Capture the cell that displays the provided text and extract its (x, y) central coordinate. 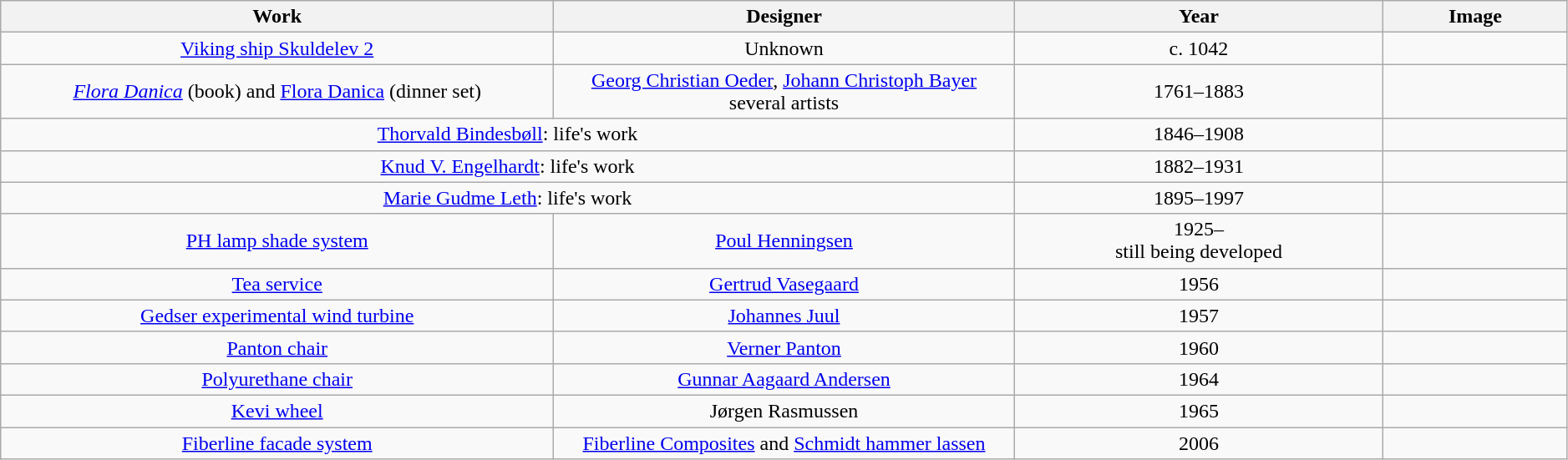
Viking ship Skuldelev 2 (277, 48)
1761–1883 (1198, 92)
Johannes Juul (784, 316)
Knud V. Engelhardt: life's work (508, 166)
Poul Henningsen (784, 240)
2006 (1198, 443)
Gunnar Aagaard Andersen (784, 379)
Kevi wheel (277, 411)
c. 1042 (1198, 48)
Thorvald Bindesbøll: life's work (508, 134)
Gertrud Vasegaard (784, 284)
Jørgen Rasmussen (784, 411)
1882–1931 (1198, 166)
Year (1198, 17)
1846–1908 (1198, 134)
Work (277, 17)
1925–still being developed (1198, 240)
Tea service (277, 284)
PH lamp shade system (277, 240)
Designer (784, 17)
Georg Christian Oeder, Johann Christoph Bayerseveral artists (784, 92)
Image (1475, 17)
1957 (1198, 316)
1956 (1198, 284)
1965 (1198, 411)
1895–1997 (1198, 198)
Unknown (784, 48)
Panton chair (277, 347)
Fiberline facade system (277, 443)
Marie Gudme Leth: life's work (508, 198)
1964 (1198, 379)
Verner Panton (784, 347)
1960 (1198, 347)
Fiberline Composites and Schmidt hammer lassen (784, 443)
Polyurethane chair (277, 379)
Gedser experimental wind turbine (277, 316)
Flora Danica (book) and Flora Danica (dinner set) (277, 92)
